Extract the (x, y) coordinate from the center of the cell holding the provided text.  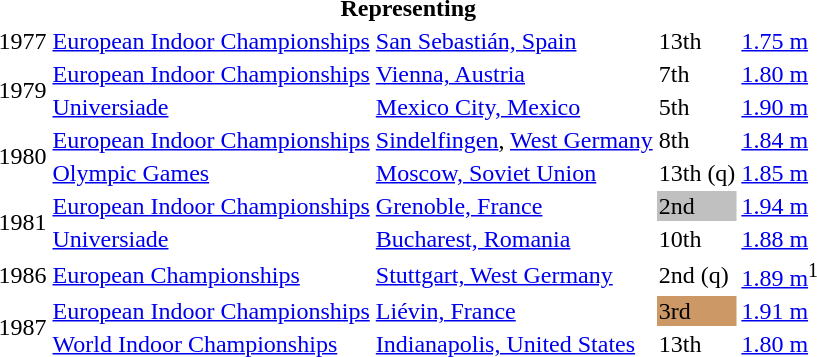
13th (q) (697, 173)
Moscow, Soviet Union (514, 173)
8th (697, 140)
13th (697, 41)
Grenoble, France (514, 206)
Liévin, France (514, 311)
Sindelfingen, West Germany (514, 140)
Vienna, Austria (514, 74)
7th (697, 74)
Olympic Games (211, 173)
10th (697, 239)
Mexico City, Mexico (514, 107)
European Championships (211, 275)
San Sebastián, Spain (514, 41)
3rd (697, 311)
5th (697, 107)
2nd (697, 206)
Stuttgart, West Germany (514, 275)
Bucharest, Romania (514, 239)
2nd (q) (697, 275)
